Search for the cell housing the specified text and yield its (X, Y) center coordinate. 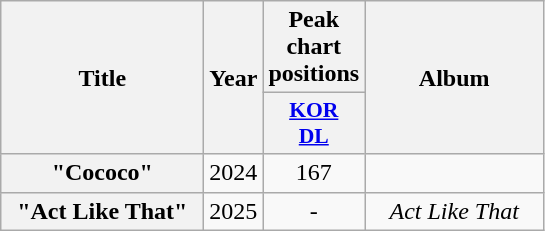
KORDL (314, 124)
Year (234, 78)
- (314, 211)
Title (102, 78)
Peak chart positions (314, 47)
2024 (234, 173)
167 (314, 173)
2025 (234, 211)
"Act Like That" (102, 211)
Album (454, 78)
"Cococo" (102, 173)
Act Like That (454, 211)
